Return the (x, y) coordinate for the center point of the cell that contains the specified text.  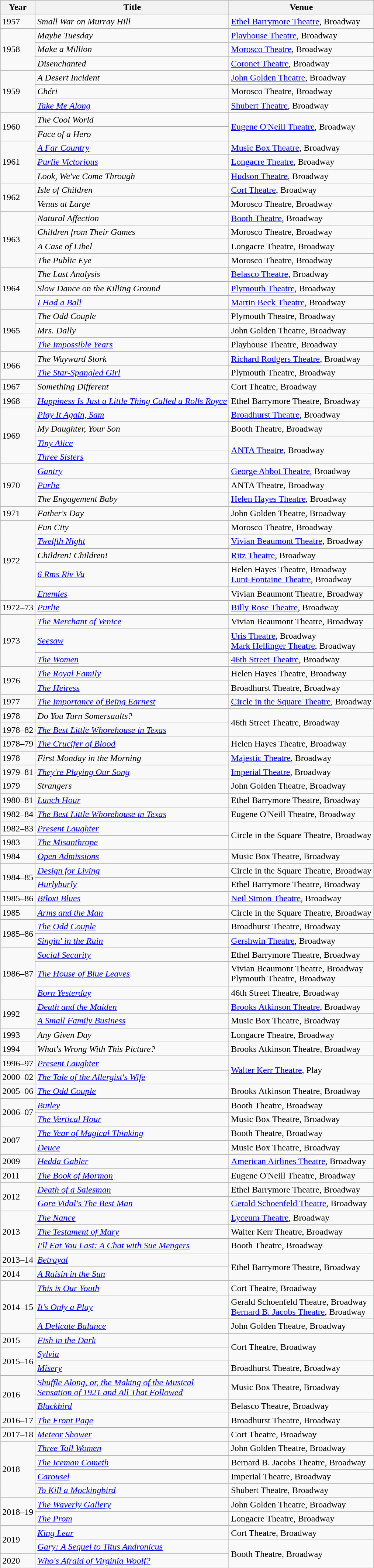
Fun City (132, 527)
1959 (18, 92)
Majestic Theatre, Broadway (301, 758)
The House of Blue Leaves (132, 974)
The Waverly Gallery (132, 1504)
Seesaw (132, 640)
Three Sisters (132, 457)
Three Tall Women (132, 1448)
A Desert Incident (132, 78)
1978–82 (18, 730)
1994 (18, 1049)
Walter Kerr Theatre, Broadway (301, 1232)
Hedda Gabler (132, 1162)
Happiness Is Just a Little Thing Called a Rolls Royce (132, 401)
Gary: A Sequel to Titus Andronicus (132, 1547)
2016 (18, 1394)
Small War on Murray Hill (132, 21)
2018 (18, 1469)
Born Yesterday (132, 993)
Martin Beck Theatre, Broadway (301, 302)
The Star-Spangled Girl (132, 373)
I'll Eat You Last: A Chat with Sue Mengers (132, 1246)
Vivian Beaumont Theatre, Broadway Plymouth Theatre, Broadway (301, 974)
A Far Country (132, 148)
Gerald Schoenfeld Theatre, Broadway (301, 1204)
Billy Rose Theatre, Broadway (301, 607)
The Crucifer of Blood (132, 744)
2007 (18, 1140)
The Women (132, 660)
2020 (18, 1561)
Tiny Alice (132, 443)
The Impossible Years (132, 344)
A Delicate Balance (132, 1326)
2016–17 (18, 1420)
Hurlyburly (132, 885)
Venus at Large (132, 204)
2015–16 (18, 1361)
Lyceum Theatre, Broadway (301, 1218)
Blackbird (132, 1406)
Strangers (132, 786)
1985 (18, 913)
2005–06 (18, 1091)
1982–83 (18, 828)
1961 (18, 162)
Gerald Schoenfeld Theatre, Broadway Bernard B. Jacobs Theatre, Broadway (301, 1307)
2017–18 (18, 1434)
Butley (132, 1105)
1980–81 (18, 800)
1983 (18, 842)
It's Only a Play (132, 1307)
1957 (18, 21)
Open Admissions (132, 856)
Play It Again, Sam (132, 415)
Title (132, 7)
2013 (18, 1232)
1979–81 (18, 772)
6 Rms Riv Vu (132, 574)
Who's Afraid of Virginia Woolf? (132, 1561)
Deuce (132, 1147)
The Wayward Stork (132, 358)
1972–73 (18, 607)
The Front Page (132, 1420)
2014–15 (18, 1307)
Twelfth Night (132, 541)
Singin' in the Rain (132, 941)
1968 (18, 401)
Mrs. Dally (132, 330)
1972 (18, 560)
The Testament of Mary (132, 1232)
The Year of Magical Thinking (132, 1133)
Year (18, 7)
I Had a Ball (132, 302)
2011 (18, 1176)
1978–79 (18, 744)
To Kill a Mockingbird (132, 1490)
Something Different (132, 387)
Isle of Children (132, 190)
1984–85 (18, 877)
1971 (18, 513)
2015 (18, 1340)
A Raisin in the Sun (132, 1274)
1993 (18, 1035)
1963 (18, 239)
1986–87 (18, 974)
Carousel (132, 1476)
A Small Family Business (132, 1021)
Gershwin Theatre, Broadway (301, 941)
Death and the Maiden (132, 1007)
This is Our Youth (132, 1288)
The Engagement Baby (132, 499)
Betrayal (132, 1260)
Helen Hayes Theatre, Broadway Lunt-Fontaine Theatre, Broadway (301, 574)
1992 (18, 1014)
1984 (18, 856)
Natural Affection (132, 218)
The Royal Family (132, 674)
1969 (18, 436)
Maybe Tuesday (132, 35)
The Prom (132, 1519)
1958 (18, 49)
Uris Theatre, Broadway Mark Hellinger Theatre, Broadway (301, 640)
1996–97 (18, 1063)
1966 (18, 366)
2012 (18, 1197)
Slow Dance on the Killing Ground (132, 288)
The Last Analysis (132, 274)
Look, We've Come Through (132, 176)
The Book of Mormon (132, 1176)
The Merchant of Venice (132, 621)
George Abbot Theatre, Broadway (301, 471)
Death of a Salesman (132, 1190)
2000–02 (18, 1077)
Do You Turn Somersaults? (132, 716)
King Lear (132, 1533)
A Case of Libel (132, 246)
Lunch Hour (132, 800)
Walter Kerr Theatre, Play (301, 1070)
The Iceman Cometh (132, 1462)
Arms and the Man (132, 913)
Coronet Theatre, Broadway (301, 64)
American Airlines Theatre, Broadway (301, 1162)
2019 (18, 1540)
1965 (18, 330)
The Vertical Hour (132, 1119)
Enemies (132, 593)
The Nance (132, 1218)
2009 (18, 1162)
2014 (18, 1274)
The Heiress (132, 688)
1962 (18, 197)
They're Playing Our Song (132, 772)
Face of a Hero (132, 134)
Hudson Theatre, Broadway (301, 176)
Meteor Shower (132, 1434)
2006–07 (18, 1112)
Purlie Victorious (132, 162)
Richard Rodgers Theatre, Broadway (301, 358)
1970 (18, 485)
My Daughter, Your Son (132, 429)
Any Given Day (132, 1035)
Venue (301, 7)
Children! Children! (132, 555)
Chéri (132, 92)
Children from Their Games (132, 232)
Disenchanted (132, 64)
Make a Million (132, 49)
First Monday in the Morning (132, 758)
1979 (18, 786)
Gantry (132, 471)
The Cool World (132, 120)
Neil Simon Theatre, Broadway (301, 899)
What's Wrong With This Picture? (132, 1049)
Bernard B. Jacobs Theatre, Broadway (301, 1462)
2018–19 (18, 1512)
Gore Vidal's The Best Man (132, 1204)
Biloxi Blues (132, 899)
Take Me Along (132, 106)
The Misanthrope (132, 842)
1977 (18, 702)
Design for Living (132, 870)
1967 (18, 387)
The Tale of the Allergist's Wife (132, 1077)
The Importance of Being Earnest (132, 702)
Sylvia (132, 1354)
The Public Eye (132, 260)
Ritz Theatre, Broadway (301, 555)
1973 (18, 640)
1960 (18, 127)
Fish in the Dark (132, 1340)
Father's Day (132, 513)
Shuffle Along, or, the Making of the Musical Sensation of 1921 and All That Followed (132, 1387)
1982–84 (18, 814)
1976 (18, 681)
2013–14 (18, 1260)
1964 (18, 288)
Social Security (132, 955)
Misery (132, 1368)
